Identify which cell holds the provided text, then report its (x, y) central coordinate. 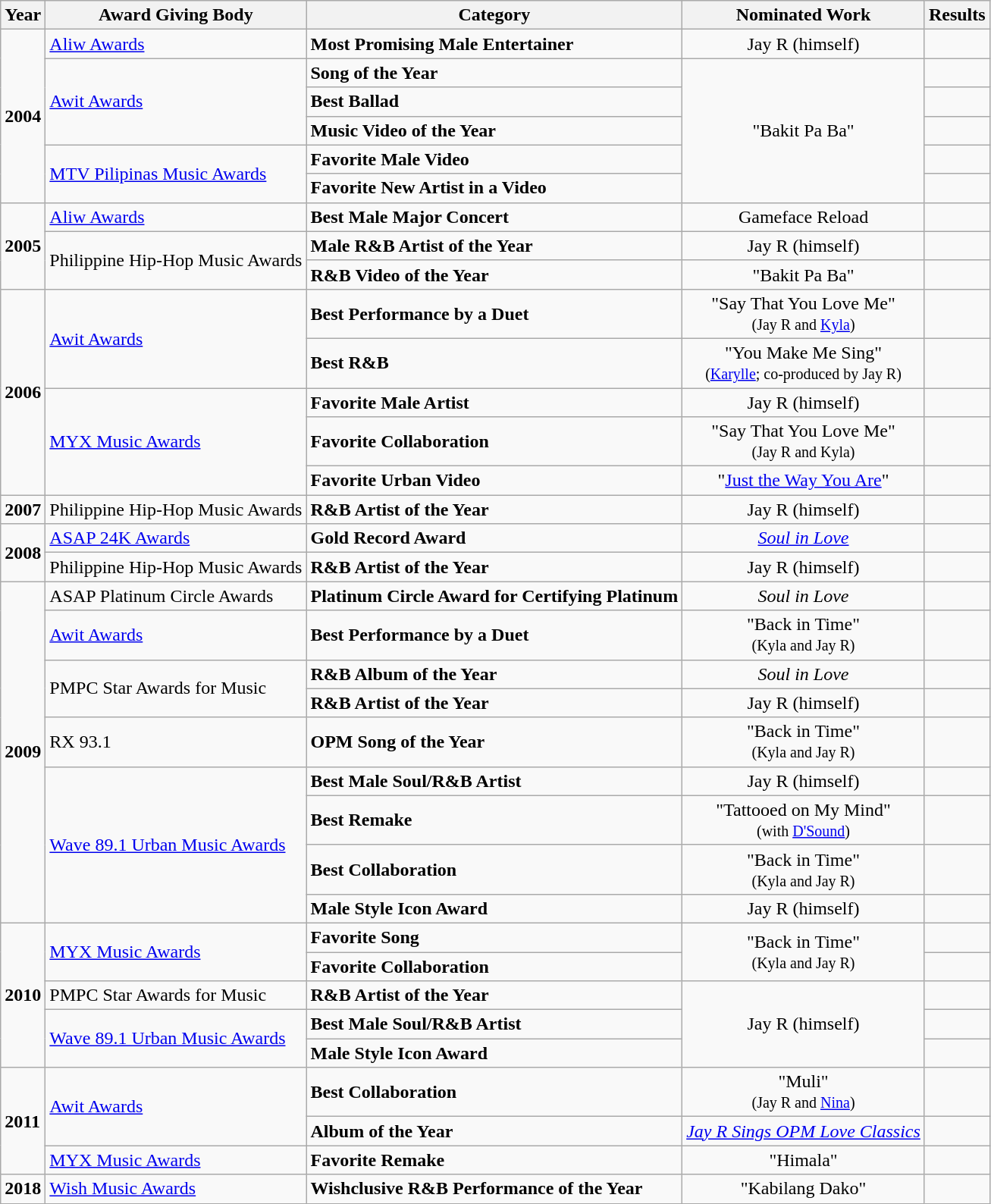
R&B Album of the Year (494, 674)
2005 (23, 246)
Year (23, 15)
ASAP Platinum Circle Awards (176, 596)
RX 93.1 (176, 742)
2018 (23, 1189)
Music Video of the Year (494, 130)
Nominated Work (804, 15)
Best R&B (494, 362)
"Kabilang Dako" (804, 1189)
Platinum Circle Award for Certifying Platinum (494, 596)
Best Remake (494, 820)
Favorite Remake (494, 1160)
Most Promising Male Entertainer (494, 44)
OPM Song of the Year (494, 742)
MTV Pilipinas Music Awards (176, 174)
Gold Record Award (494, 538)
"Just the Way You Are" (804, 481)
"Himala" (804, 1160)
Favorite New Artist in a Video (494, 188)
Category (494, 15)
2004 (23, 116)
2010 (23, 995)
Wish Music Awards (176, 1189)
Best Ballad (494, 102)
R&B Video of the Year (494, 274)
2008 (23, 553)
"Tattooed on My Mind"(with D'Sound) (804, 820)
2007 (23, 510)
Song of the Year (494, 73)
Gameface Reload (804, 217)
Album of the Year (494, 1131)
Favorite Urban Video (494, 481)
ASAP 24K Awards (176, 538)
2006 (23, 391)
2009 (23, 752)
Wishclusive R&B Performance of the Year (494, 1189)
Favorite Song (494, 937)
"Muli"(Jay R and Nina) (804, 1092)
Award Giving Body (176, 15)
Male R&B Artist of the Year (494, 246)
2011 (23, 1121)
Results (957, 15)
"You Make Me Sing"(Karylle; co-produced by Jay R) (804, 362)
Favorite Male Artist (494, 403)
Best Male Major Concert (494, 217)
Favorite Male Video (494, 159)
Jay R Sings OPM Love Classics (804, 1131)
